Capture the cell that displays the provided text and extract its (X, Y) central coordinate. 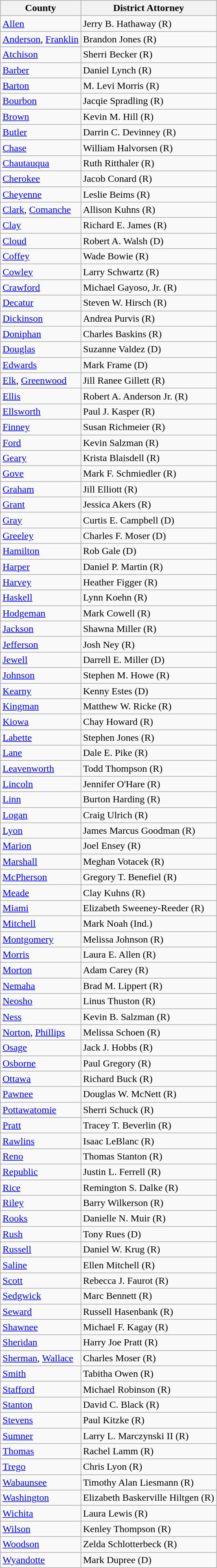
Jack J. Hobbs (R) (148, 1048)
Neosho (41, 1001)
Linn (41, 799)
Darrell E. Miller (D) (148, 660)
Charles Baskins (R) (148, 334)
Larry L. Marczynski II (R) (148, 1435)
Hodgeman (41, 613)
Michael Gayoso, Jr. (R) (148, 287)
Osborne (41, 1063)
Mark Frame (D) (148, 365)
Michael F. Kagay (R) (148, 1327)
Grant (41, 505)
Morris (41, 955)
Kiowa (41, 722)
Wichita (41, 1513)
James Marcus Goodman (R) (148, 830)
Paul Gregory (R) (148, 1063)
Lincoln (41, 784)
Scott (41, 1281)
Pratt (41, 1125)
Ruth Ritthaler (R) (148, 163)
Rawlins (41, 1141)
Pawnee (41, 1094)
Jacob Conard (R) (148, 179)
Isaac LeBlanc (R) (148, 1141)
Mark F. Schmiedler (R) (148, 474)
Ottawa (41, 1079)
Jerry B. Hathaway (R) (148, 24)
Charles F. Moser (D) (148, 536)
Johnson (41, 675)
Lane (41, 753)
Susan Richmeier (R) (148, 427)
Sheridan (41, 1343)
Shawna Miller (R) (148, 629)
Reno (41, 1156)
Clark, Comanche (41, 210)
Brad M. Lippert (R) (148, 986)
Decatur (41, 303)
Kenny Estes (D) (148, 691)
Rush (41, 1234)
Finney (41, 427)
Allison Kuhns (R) (148, 210)
Logan (41, 815)
Sherri Becker (R) (148, 55)
Matthew W. Ricke (R) (148, 707)
Heather Figger (R) (148, 582)
Doniphan (41, 334)
Lyon (41, 830)
Clay (41, 225)
Gray (41, 520)
Osage (41, 1048)
Graham (41, 489)
Marion (41, 846)
Rob Gale (D) (148, 551)
Richard Buck (R) (148, 1079)
Geary (41, 458)
Ellis (41, 396)
Jill Ranee Gillett (R) (148, 380)
Hamilton (41, 551)
Sumner (41, 1435)
Linus Thuston (R) (148, 1001)
Shawnee (41, 1327)
Barton (41, 86)
Republic (41, 1172)
Elizabeth Baskerville Hiltgen (R) (148, 1498)
Mark Cowell (R) (148, 613)
Trego (41, 1467)
Larry Schwartz (R) (148, 272)
Craig Ulrich (R) (148, 815)
Montgomery (41, 939)
Cowley (41, 272)
Kearny (41, 691)
Robert A. Anderson Jr. (R) (148, 396)
Marshall (41, 861)
Melissa Schoen (R) (148, 1032)
Ellsworth (41, 411)
Cloud (41, 241)
Burton Harding (R) (148, 799)
Nemaha (41, 986)
Butler (41, 132)
Kevin M. Hill (R) (148, 117)
Todd Thompson (R) (148, 769)
Joel Ensey (R) (148, 846)
McPherson (41, 877)
Atchison (41, 55)
Meghan Votacek (R) (148, 861)
Zelda Schlotterbeck (R) (148, 1544)
Jennifer O'Hare (R) (148, 784)
Wabaunsee (41, 1482)
Wyandotte (41, 1560)
Edwards (41, 365)
Mark Noah (Ind.) (148, 923)
Rooks (41, 1219)
Rebecca J. Faurot (R) (148, 1281)
Danielle N. Muir (R) (148, 1219)
Morton (41, 970)
Russell (41, 1250)
Elizabeth Sweeney-Reeder (R) (148, 908)
Harvey (41, 582)
Ford (41, 442)
Woodson (41, 1544)
Kevin B. Salzman (R) (148, 1017)
Leslie Beims (R) (148, 194)
Brandon Jones (R) (148, 39)
Leavenworth (41, 769)
Lynn Koehn (R) (148, 598)
Tabitha Owen (R) (148, 1374)
Washington (41, 1498)
Darrin C. Devinney (R) (148, 132)
Thomas Stanton (R) (148, 1156)
Haskell (41, 598)
Cheyenne (41, 194)
Jackson (41, 629)
Adam Carey (R) (148, 970)
Meade (41, 892)
Curtis E. Campbell (D) (148, 520)
Robert A. Walsh (D) (148, 241)
Norton, Phillips (41, 1032)
Suzanne Valdez (D) (148, 349)
Daniel Lynch (R) (148, 70)
Greeley (41, 536)
Paul Kitzke (R) (148, 1420)
Michael Robinson (R) (148, 1389)
Harry Joe Pratt (R) (148, 1343)
Harper (41, 567)
Douglas (41, 349)
Sherman, Wallace (41, 1358)
Josh Ney (R) (148, 644)
Coffey (41, 256)
Anderson, Franklin (41, 39)
Richard E. James (R) (148, 225)
Chay Howard (R) (148, 722)
Seward (41, 1312)
Sherri Schuck (R) (148, 1110)
Riley (41, 1203)
Crawford (41, 287)
Bourbon (41, 101)
Saline (41, 1265)
Barber (41, 70)
Kevin Salzman (R) (148, 442)
Jefferson (41, 644)
Remington S. Dalke (R) (148, 1188)
Tony Rues (D) (148, 1234)
Wade Bowie (R) (148, 256)
Justin L. Ferrell (R) (148, 1172)
Kingman (41, 707)
Andrea Purvis (R) (148, 318)
Chris Lyon (R) (148, 1467)
Gregory T. Benefiel (R) (148, 877)
Dickinson (41, 318)
Stephen M. Howe (R) (148, 675)
Allen (41, 24)
Miami (41, 908)
Timothy Alan Liesmann (R) (148, 1482)
Steven W. Hirsch (R) (148, 303)
Rice (41, 1188)
Thomas (41, 1451)
Stevens (41, 1420)
Mitchell (41, 923)
District Attorney (148, 8)
Dale E. Pike (R) (148, 753)
Ellen Mitchell (R) (148, 1265)
William Halvorsen (R) (148, 148)
David C. Black (R) (148, 1405)
Paul J. Kasper (R) (148, 411)
Smith (41, 1374)
Chase (41, 148)
Elk, Greenwood (41, 380)
Jill Elliott (R) (148, 489)
Labette (41, 738)
Jewell (41, 660)
Barry Wilkerson (R) (148, 1203)
Kenley Thompson (R) (148, 1529)
Brown (41, 117)
Cherokee (41, 179)
Charles Moser (R) (148, 1358)
M. Levi Morris (R) (148, 86)
Stanton (41, 1405)
Russell Hasenbank (R) (148, 1312)
Laura Lewis (R) (148, 1513)
Laura E. Allen (R) (148, 955)
Stephen Jones (R) (148, 738)
Melissa Johnson (R) (148, 939)
Stafford (41, 1389)
Rachel Lamm (R) (148, 1451)
Gove (41, 474)
Tracey T. Beverlin (R) (148, 1125)
Douglas W. McNett (R) (148, 1094)
County (41, 8)
Daniel P. Martin (R) (148, 567)
Pottawatomie (41, 1110)
Jessica Akers (R) (148, 505)
Mark Dupree (D) (148, 1560)
Daniel W. Krug (R) (148, 1250)
Ness (41, 1017)
Wilson (41, 1529)
Krista Blaisdell (R) (148, 458)
Clay Kuhns (R) (148, 892)
Sedgwick (41, 1296)
Jacqie Spradling (R) (148, 101)
Chautauqua (41, 163)
Marc Bennett (R) (148, 1296)
